Search for the cell housing the specified text and yield its [X, Y] center coordinate. 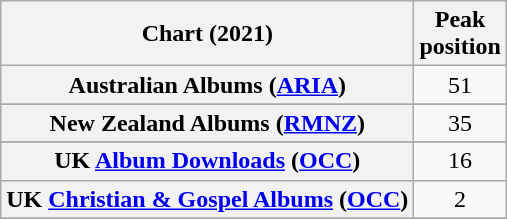
Australian Albums (ARIA) [208, 85]
New Zealand Albums (RMNZ) [208, 123]
UK Christian & Gospel Albums (OCC) [208, 199]
Peakposition [460, 34]
51 [460, 85]
35 [460, 123]
Chart (2021) [208, 34]
UK Album Downloads (OCC) [208, 161]
2 [460, 199]
16 [460, 161]
